Detect which cell encompasses the target text, then output its [X, Y] center coordinate. 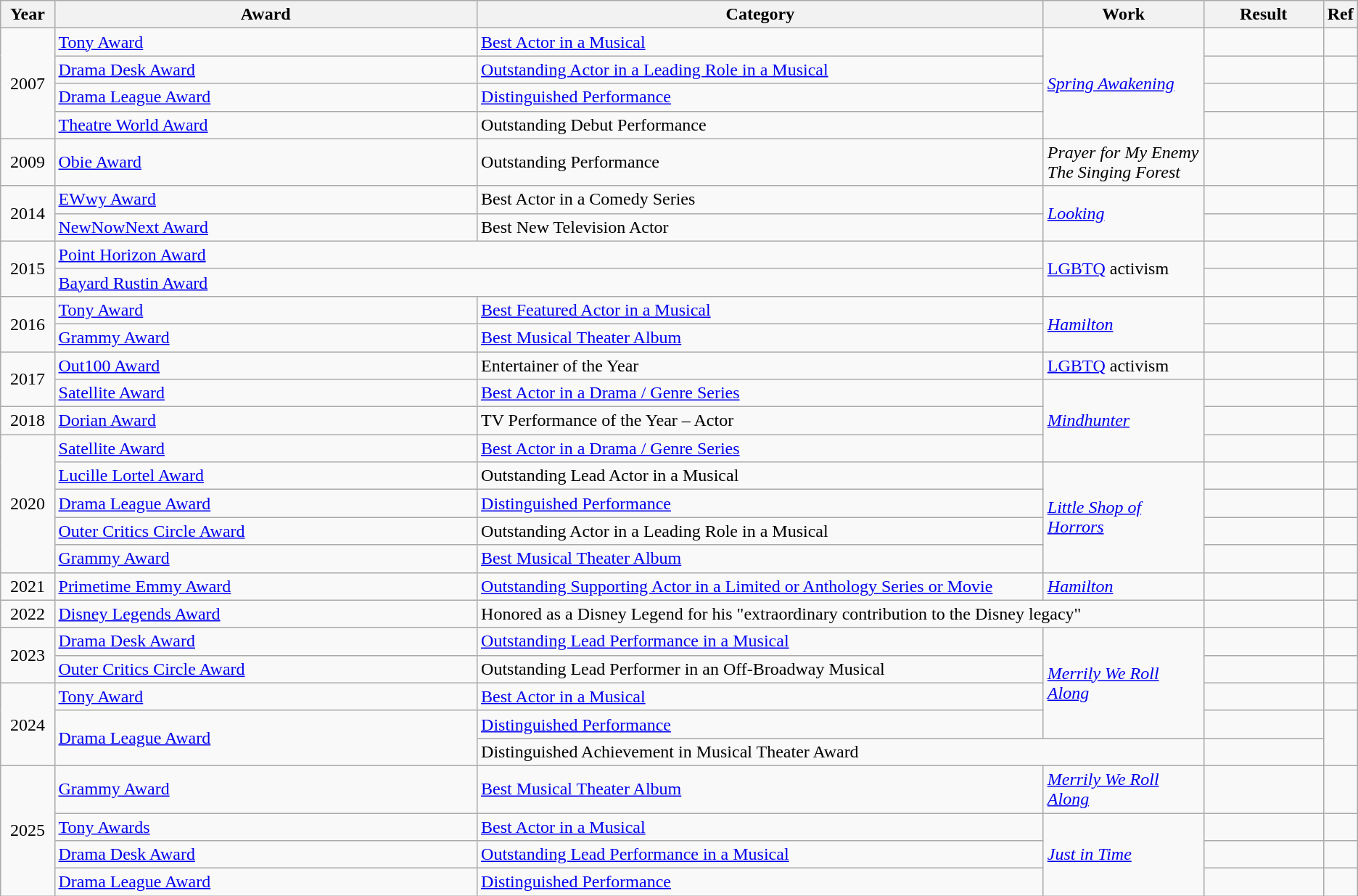
TV Performance of the Year – Actor [760, 421]
2021 [28, 586]
Best Actor in a Comedy Series [760, 200]
Prayer for My EnemyThe Singing Forest [1123, 163]
Entertainer of the Year [760, 365]
Outstanding Supporting Actor in a Limited or Anthology Series or Movie [760, 586]
Lucille Lortel Award [266, 476]
Theatre World Award [266, 125]
2015 [28, 268]
2022 [28, 614]
Outstanding Debut Performance [760, 125]
Work [1123, 15]
Outstanding Lead Performer in an Off-Broadway Musical [760, 669]
Year [28, 15]
Obie Award [266, 163]
NewNowNext Award [266, 227]
2016 [28, 324]
Honored as a Disney Legend for his "extraordinary contribution to the Disney legacy" [841, 614]
2017 [28, 379]
Out100 Award [266, 365]
Dorian Award [266, 421]
Bayard Rustin Award [548, 282]
Outstanding Lead Actor in a Musical [760, 476]
2009 [28, 163]
Best New Television Actor [760, 227]
Outstanding Performance [760, 163]
2007 [28, 83]
Distinguished Achievement in Musical Theater Award [841, 752]
Award [266, 15]
Disney Legends Award [266, 614]
2020 [28, 504]
Tony Awards [266, 826]
2018 [28, 421]
Result [1264, 15]
2014 [28, 213]
Looking [1123, 213]
Mindhunter [1123, 421]
2025 [28, 830]
Best Featured Actor in a Musical [760, 310]
Ref [1341, 15]
Just in Time [1123, 854]
2024 [28, 724]
Point Horizon Award [548, 255]
Spring Awakening [1123, 83]
EWwy Award [266, 200]
Little Shop of Horrors [1123, 517]
Primetime Emmy Award [266, 586]
Category [760, 15]
2023 [28, 655]
